Output the (X, Y) coordinate of the center of the cell containing the given text.  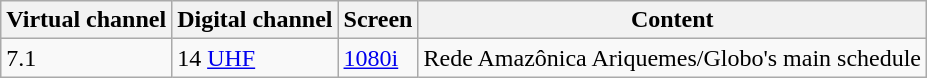
Content (672, 20)
Virtual channel (86, 20)
7.1 (86, 58)
Digital channel (255, 20)
14 UHF (255, 58)
Screen (378, 20)
Rede Amazônica Ariquemes/Globo's main schedule (672, 58)
1080i (378, 58)
